Pinpoint the cell where the given text exists, returning its (X, Y) midpoint coordinate. 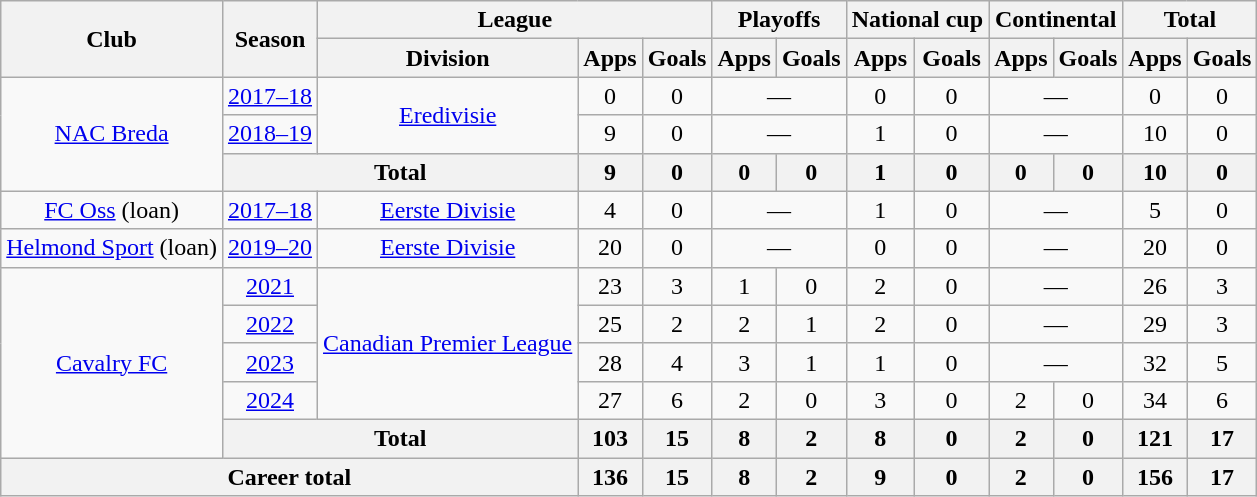
Playoffs (779, 20)
26 (1155, 286)
Cavalry FC (112, 362)
National cup (917, 20)
34 (1155, 400)
2021 (270, 286)
121 (1155, 438)
Career total (290, 477)
2018–19 (270, 134)
2019–20 (270, 248)
Division (448, 58)
23 (610, 286)
Club (112, 39)
156 (1155, 477)
Eredivisie (448, 115)
Canadian Premier League (448, 343)
League (515, 20)
2024 (270, 400)
27 (610, 400)
Continental (1056, 20)
29 (1155, 324)
103 (610, 438)
25 (610, 324)
2022 (270, 324)
28 (610, 362)
FC Oss (loan) (112, 210)
Season (270, 39)
2023 (270, 362)
32 (1155, 362)
NAC Breda (112, 134)
136 (610, 477)
Helmond Sport (loan) (112, 248)
